Output the (x, y) coordinate of the center of the cell containing the given text.  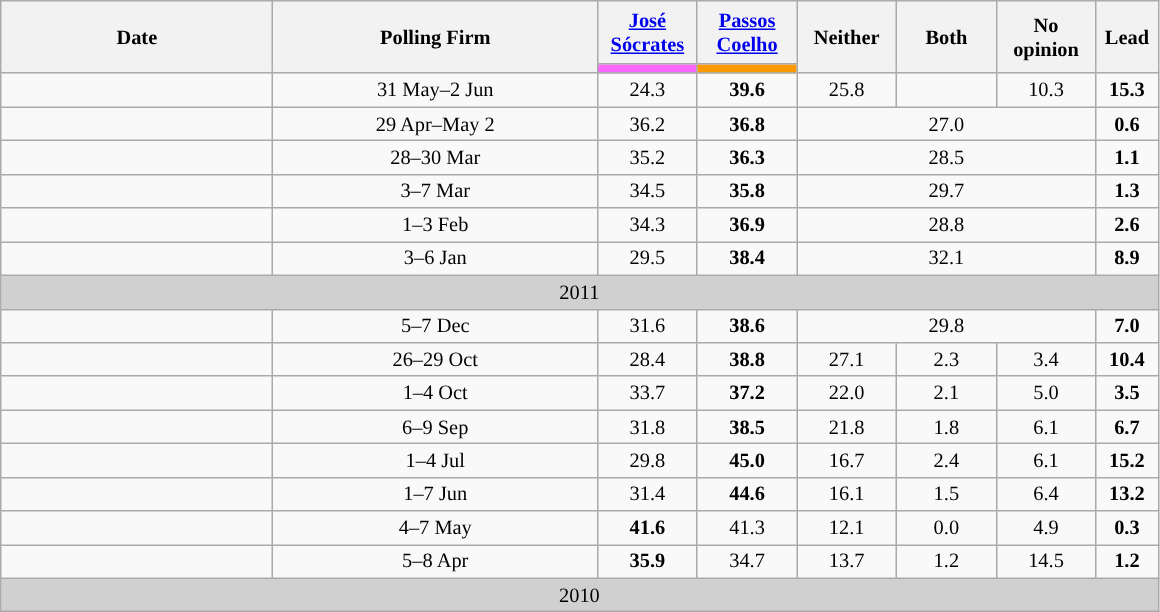
15.3 (1127, 90)
5.0 (1046, 393)
35.8 (747, 191)
41.6 (648, 528)
16.7 (847, 460)
6.4 (1046, 494)
3.5 (1127, 393)
4.9 (1046, 528)
38.4 (747, 258)
31.8 (648, 427)
29 Apr–May 2 (436, 124)
0.3 (1127, 528)
32.1 (946, 258)
2010 (580, 595)
29.7 (946, 191)
10.4 (1127, 359)
1–3 Feb (436, 225)
1–7 Jun (436, 494)
Neither (847, 36)
6.7 (1127, 427)
36.2 (648, 124)
6–9 Sep (436, 427)
38.5 (747, 427)
25.8 (847, 90)
45.0 (747, 460)
27.1 (847, 359)
3–6 Jan (436, 258)
29.5 (648, 258)
24.3 (648, 90)
15.2 (1127, 460)
38.8 (747, 359)
PassosCoelho (747, 32)
36.8 (747, 124)
2.3 (947, 359)
14.5 (1046, 561)
27.0 (946, 124)
22.0 (847, 393)
28.8 (946, 225)
36.3 (747, 157)
36.9 (747, 225)
34.7 (747, 561)
28.4 (648, 359)
34.3 (648, 225)
0.6 (1127, 124)
28–30 Mar (436, 157)
16.1 (847, 494)
37.2 (747, 393)
2.6 (1127, 225)
5–8 Apr (436, 561)
38.6 (747, 326)
26–29 Oct (436, 359)
33.7 (648, 393)
4–7 May (436, 528)
28.5 (946, 157)
2.1 (947, 393)
31.4 (648, 494)
1.3 (1127, 191)
1.1 (1127, 157)
Both (947, 36)
2011 (580, 292)
Date (137, 36)
35.2 (648, 157)
3–7 Mar (436, 191)
1–4 Oct (436, 393)
34.5 (648, 191)
7.0 (1127, 326)
21.8 (847, 427)
Lead (1127, 36)
2.4 (947, 460)
Noopinion (1046, 36)
1.8 (947, 427)
1–4 Jul (436, 460)
13.7 (847, 561)
1.5 (947, 494)
0.0 (947, 528)
39.6 (747, 90)
35.9 (648, 561)
31 May–2 Jun (436, 90)
5–7 Dec (436, 326)
8.9 (1127, 258)
Polling Firm (436, 36)
13.2 (1127, 494)
41.3 (747, 528)
10.3 (1046, 90)
12.1 (847, 528)
3.4 (1046, 359)
31.6 (648, 326)
44.6 (747, 494)
JoséSócrates (648, 32)
